Find where the given text appears and provide that cell's center as [x, y] coordinate. 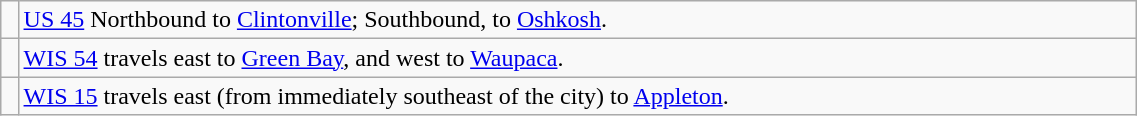
WIS 15 travels east (from immediately southeast of the city) to Appleton. [578, 96]
WIS 54 travels east to Green Bay, and west to Waupaca. [578, 58]
US 45 Northbound to Clintonville; Southbound, to Oshkosh. [578, 20]
